Output the [x, y] coordinate of the center of the cell containing the given text.  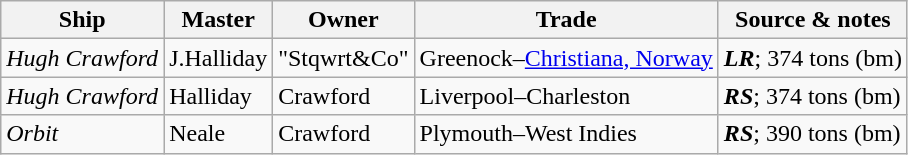
LR; 374 tons (bm) [812, 58]
Greenock–Christiana, Norway [566, 58]
Neale [218, 134]
Owner [344, 20]
Source & notes [812, 20]
Plymouth–West Indies [566, 134]
RS; 374 tons (bm) [812, 96]
J.Halliday [218, 58]
Master [218, 20]
Liverpool–Charleston [566, 96]
Trade [566, 20]
Halliday [218, 96]
Ship [82, 20]
RS; 390 tons (bm) [812, 134]
"Stqwrt&Co" [344, 58]
Orbit [82, 134]
